Detect which cell encompasses the target text, then output its (x, y) center coordinate. 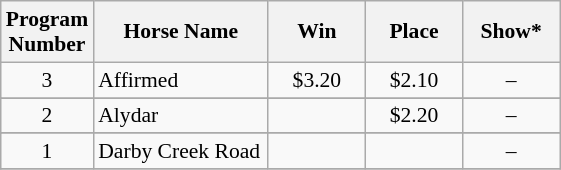
Affirmed (180, 80)
3 (47, 80)
Alydar (180, 116)
$2.10 (414, 80)
Darby Creek Road (180, 152)
Horse Name (180, 32)
1 (47, 152)
Win (316, 32)
Program Number (47, 32)
Show* (512, 32)
$3.20 (316, 80)
Place (414, 32)
2 (47, 116)
$2.20 (414, 116)
